Locate the cell with the specified text and output its (x, y) center coordinate. 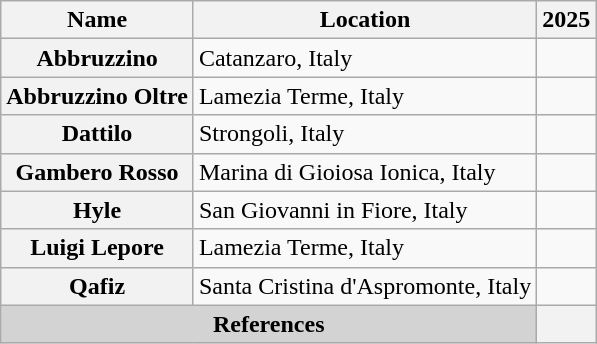
Abbruzzino Oltre (98, 96)
San Giovanni in Fiore, Italy (364, 210)
Catanzaro, Italy (364, 58)
Location (364, 20)
Name (98, 20)
2025 (566, 20)
Marina di Gioiosa Ionica, Italy (364, 172)
Luigi Lepore (98, 248)
Santa Cristina d'Aspromonte, Italy (364, 286)
Hyle (98, 210)
Qafiz (98, 286)
Abbruzzino (98, 58)
Dattilo (98, 134)
References (269, 324)
Strongoli, Italy (364, 134)
Gambero Rosso (98, 172)
